Determine the (x, y) coordinate at the center of the cell enclosing the given text.  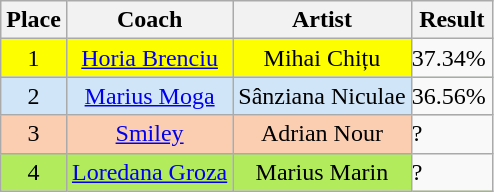
Adrian Nour (322, 134)
Mihai Chițu (322, 58)
Coach (149, 20)
36.56% (452, 96)
Sânziana Niculae (322, 96)
37.34% (452, 58)
Horia Brenciu (149, 58)
Place (34, 20)
4 (34, 172)
Marius Marin (322, 172)
Smiley (149, 134)
3 (34, 134)
Artist (322, 20)
Loredana Groza (149, 172)
Result (452, 20)
2 (34, 96)
1 (34, 58)
Marius Moga (149, 96)
